From the cell containing the given text, extract its center point as (x, y) coordinate. 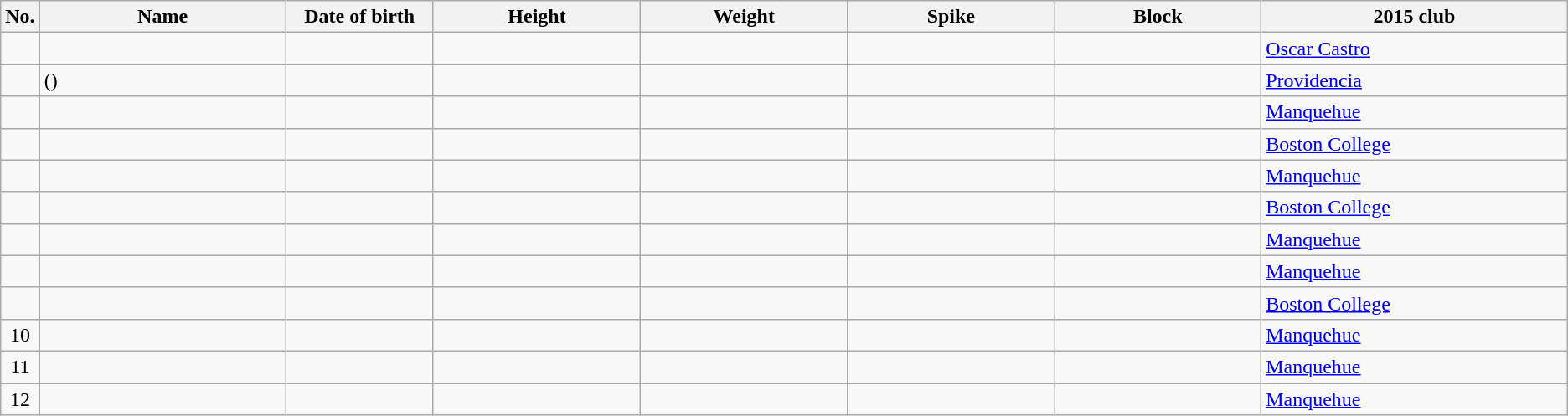
Weight (744, 17)
No. (20, 17)
() (162, 80)
10 (20, 335)
Date of birth (359, 17)
Height (536, 17)
Providencia (1415, 80)
12 (20, 399)
Name (162, 17)
2015 club (1415, 17)
Spike (952, 17)
11 (20, 367)
Block (1158, 17)
Oscar Castro (1415, 49)
